For the text-containing cell, return its midpoint in [X, Y] coordinate format. 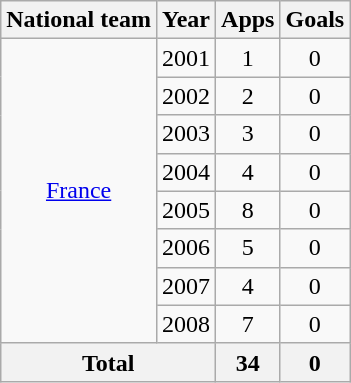
France [79, 191]
2006 [186, 248]
2007 [186, 286]
Apps [248, 20]
2003 [186, 134]
2 [248, 96]
3 [248, 134]
Year [186, 20]
Goals [315, 20]
2001 [186, 58]
2002 [186, 96]
7 [248, 324]
2005 [186, 210]
5 [248, 248]
2004 [186, 172]
1 [248, 58]
Total [108, 362]
34 [248, 362]
2008 [186, 324]
National team [79, 20]
8 [248, 210]
